Search for the cell housing the specified text and yield its (x, y) center coordinate. 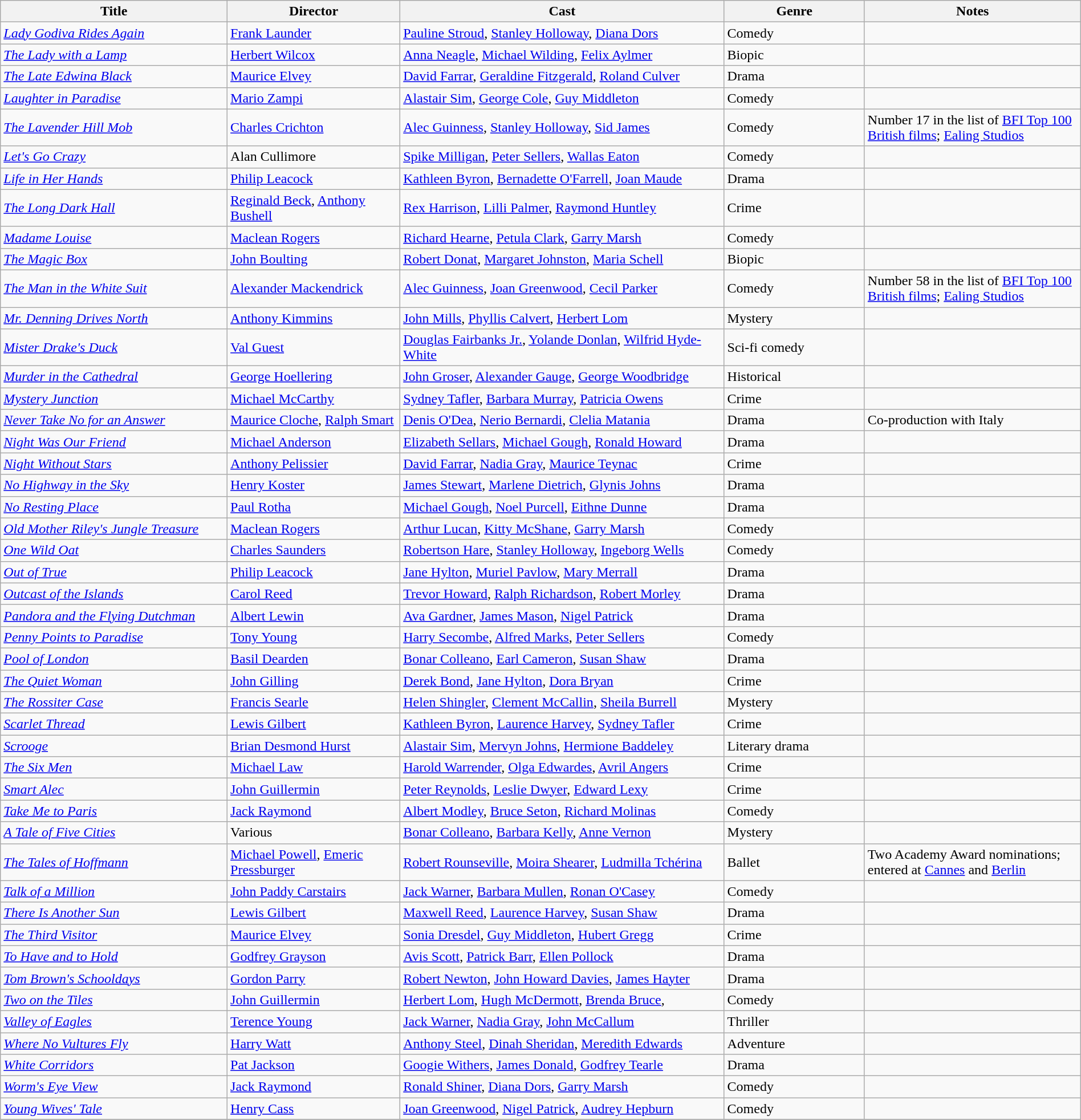
Alexander Mackendrick (314, 289)
James Stewart, Marlene Dietrich, Glynis Johns (562, 485)
White Corridors (114, 1065)
The Lady with a Lamp (114, 55)
Brian Desmond Hurst (314, 746)
Historical (794, 377)
To Have and to Hold (114, 956)
Douglas Fairbanks Jr., Yolande Donlan, Wilfrid Hyde-White (562, 348)
Frank Launder (314, 33)
There Is Another Sun (114, 913)
Tom Brown's Schooldays (114, 978)
Maurice Cloche, Ralph Smart (314, 420)
Smart Alec (114, 789)
Maxwell Reed, Laurence Harvey, Susan Shaw (562, 913)
Literary drama (794, 746)
Murder in the Cathedral (114, 377)
Notes (973, 11)
Ballet (794, 862)
Two Academy Award nominations; entered at Cannes and Berlin (973, 862)
Two on the Tiles (114, 1000)
The Late Edwina Black (114, 76)
One Wild Oat (114, 550)
Alec Guinness, Joan Greenwood, Cecil Parker (562, 289)
Denis O'Dea, Nerio Bernardi, Clelia Matania (562, 420)
Out of True (114, 572)
Mr. Denning Drives North (114, 318)
Arthur Lucan, Kitty McShane, Garry Marsh (562, 529)
The Six Men (114, 768)
Never Take No for an Answer (114, 420)
Mario Zampi (314, 98)
Alec Guinness, Stanley Holloway, Sid James (562, 128)
Michael McCarthy (314, 399)
Godfrey Grayson (314, 956)
Reginald Beck, Anthony Bushell (314, 208)
Cast (562, 11)
Harry Watt (314, 1043)
Harold Warrender, Olga Edwardes, Avril Angers (562, 768)
Avis Scott, Patrick Barr, Ellen Pollock (562, 956)
Madame Louise (114, 237)
Joan Greenwood, Nigel Patrick, Audrey Hepburn (562, 1109)
The Long Dark Hall (114, 208)
Basil Dearden (314, 659)
Anthony Steel, Dinah Sheridan, Meredith Edwards (562, 1043)
Peter Reynolds, Leslie Dwyer, Edward Lexy (562, 789)
Val Guest (314, 348)
Anthony Kimmins (314, 318)
Googie Withers, James Donald, Godfrey Tearle (562, 1065)
Sydney Tafler, Barbara Murray, Patricia Owens (562, 399)
Pat Jackson (314, 1065)
Carol Reed (314, 594)
Young Wives' Tale (114, 1109)
Charles Crichton (314, 128)
Pauline Stroud, Stanley Holloway, Diana Dors (562, 33)
Scarlet Thread (114, 724)
Gordon Parry (314, 978)
Michael Powell, Emeric Pressburger (314, 862)
Helen Shingler, Clement McCallin, Sheila Burrell (562, 703)
Albert Modley, Bruce Seton, Richard Molinas (562, 811)
The Quiet Woman (114, 680)
Anthony Pelissier (314, 464)
Let's Go Crazy (114, 157)
The Tales of Hoffmann (114, 862)
Mystery Junction (114, 399)
Lady Godiva Rides Again (114, 33)
Bonar Colleano, Earl Cameron, Susan Shaw (562, 659)
Genre (794, 11)
The Third Visitor (114, 935)
Robert Newton, John Howard Davies, James Hayter (562, 978)
Outcast of the Islands (114, 594)
The Rossiter Case (114, 703)
Herbert Lom, Hugh McDermott, Brenda Bruce, (562, 1000)
Michael Law (314, 768)
John Boulting (314, 259)
The Lavender Hill Mob (114, 128)
Richard Hearne, Petula Clark, Garry Marsh (562, 237)
Alastair Sim, Mervyn Johns, Hermione Baddeley (562, 746)
Director (314, 11)
Elizabeth Sellars, Michael Gough, Ronald Howard (562, 442)
Robert Rounseville, Moira Shearer, Ludmilla Tchérina (562, 862)
Trevor Howard, Ralph Richardson, Robert Morley (562, 594)
David Farrar, Geraldine Fitzgerald, Roland Culver (562, 76)
Number 17 in the list of BFI Top 100 British films; Ealing Studios (973, 128)
David Farrar, Nadia Gray, Maurice Teynac (562, 464)
No Highway in the Sky (114, 485)
Mister Drake's Duck (114, 348)
Laughter in Paradise (114, 98)
Tony Young (314, 637)
Title (114, 11)
John Groser, Alexander Gauge, George Woodbridge (562, 377)
Kathleen Byron, Laurence Harvey, Sydney Tafler (562, 724)
Pool of London (114, 659)
Take Me to Paris (114, 811)
Ronald Shiner, Diana Dors, Garry Marsh (562, 1087)
Pandora and the Flying Dutchman (114, 615)
Number 58 in the list of BFI Top 100 British films; Ealing Studios (973, 289)
Michael Anderson (314, 442)
George Hoellering (314, 377)
Paul Rotha (314, 507)
Herbert Wilcox (314, 55)
The Man in the White Suit (114, 289)
Jack Warner, Barbara Mullen, Ronan O'Casey (562, 891)
Sonia Dresdel, Guy Middleton, Hubert Gregg (562, 935)
John Mills, Phyllis Calvert, Herbert Lom (562, 318)
Ava Gardner, James Mason, Nigel Patrick (562, 615)
Michael Gough, Noel Purcell, Eithne Dunne (562, 507)
John Paddy Carstairs (314, 891)
Anna Neagle, Michael Wilding, Felix Aylmer (562, 55)
Co-production with Italy (973, 420)
Talk of a Million (114, 891)
Derek Bond, Jane Hylton, Dora Bryan (562, 680)
Where No Vultures Fly (114, 1043)
Sci-fi comedy (794, 348)
Jack Warner, Nadia Gray, John McCallum (562, 1021)
Valley of Eagles (114, 1021)
Jane Hylton, Muriel Pavlow, Mary Merrall (562, 572)
John Gilling (314, 680)
No Resting Place (114, 507)
Spike Milligan, Peter Sellers, Wallas Eaton (562, 157)
Henry Koster (314, 485)
Penny Points to Paradise (114, 637)
Albert Lewin (314, 615)
Alastair Sim, George Cole, Guy Middleton (562, 98)
Francis Searle (314, 703)
Worm's Eye View (114, 1087)
Night Without Stars (114, 464)
Various (314, 833)
Robertson Hare, Stanley Holloway, Ingeborg Wells (562, 550)
Life in Her Hands (114, 178)
Adventure (794, 1043)
Terence Young (314, 1021)
A Tale of Five Cities (114, 833)
Charles Saunders (314, 550)
Scrooge (114, 746)
Night Was Our Friend (114, 442)
The Magic Box (114, 259)
Rex Harrison, Lilli Palmer, Raymond Huntley (562, 208)
Harry Secombe, Alfred Marks, Peter Sellers (562, 637)
Old Mother Riley's Jungle Treasure (114, 529)
Henry Cass (314, 1109)
Robert Donat, Margaret Johnston, Maria Schell (562, 259)
Alan Cullimore (314, 157)
Kathleen Byron, Bernadette O'Farrell, Joan Maude (562, 178)
Thriller (794, 1021)
Bonar Colleano, Barbara Kelly, Anne Vernon (562, 833)
